Capture the cell that displays the provided text and extract its [x, y] central coordinate. 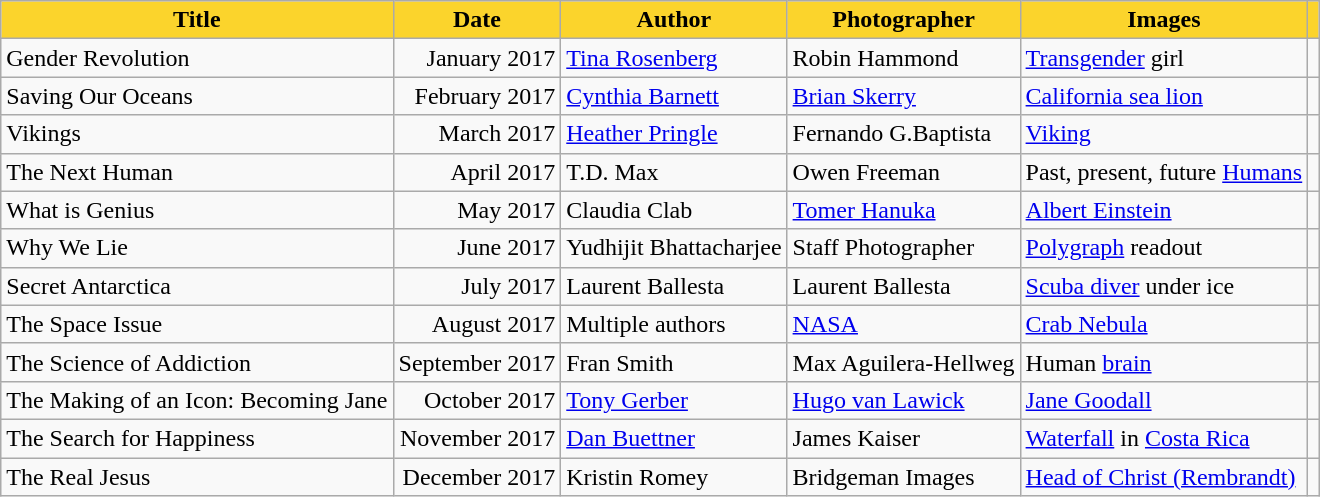
Multiple authors [674, 324]
September 2017 [477, 362]
Albert Einstein [1164, 210]
NASA [904, 324]
Title [197, 20]
Transgender girl [1164, 58]
Head of Christ (Rembrandt) [1164, 477]
Brian Skerry [904, 96]
January 2017 [477, 58]
May 2017 [477, 210]
August 2017 [477, 324]
Claudia Clab [674, 210]
Images [1164, 20]
The Real Jesus [197, 477]
November 2017 [477, 438]
Jane Goodall [1164, 400]
Owen Freeman [904, 172]
Bridgeman Images [904, 477]
Saving Our Oceans [197, 96]
Cynthia Barnett [674, 96]
Yudhijit Bhattacharjee [674, 248]
Photographer [904, 20]
Dan Buettner [674, 438]
Max Aguilera-Hellweg [904, 362]
Human brain [1164, 362]
Tomer Hanuka [904, 210]
Vikings [197, 134]
Waterfall in Costa Rica [1164, 438]
Staff Photographer [904, 248]
T.D. Max [674, 172]
July 2017 [477, 286]
December 2017 [477, 477]
California sea lion [1164, 96]
Robin Hammond [904, 58]
Author [674, 20]
Hugo van Lawick [904, 400]
The Making of an Icon: Becoming Jane [197, 400]
Past, present, future Humans [1164, 172]
October 2017 [477, 400]
The Space Issue [197, 324]
April 2017 [477, 172]
The Next Human [197, 172]
Heather Pringle [674, 134]
Scuba diver under ice [1164, 286]
June 2017 [477, 248]
Fran Smith [674, 362]
The Search for Happiness [197, 438]
Polygraph readout [1164, 248]
James Kaiser [904, 438]
Gender Revolution [197, 58]
Why We Lie [197, 248]
March 2017 [477, 134]
Secret Antarctica [197, 286]
What is Genius [197, 210]
Tina Rosenberg [674, 58]
Fernando G.Baptista [904, 134]
Crab Nebula [1164, 324]
Kristin Romey [674, 477]
Date [477, 20]
February 2017 [477, 96]
Viking [1164, 134]
The Science of Addiction [197, 362]
Tony Gerber [674, 400]
